From the cell containing the given text, extract its center point as (x, y) coordinate. 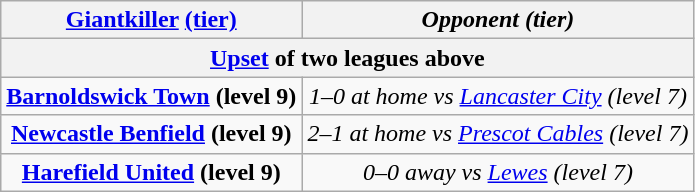
Newcastle Benfield (level 9) (152, 134)
Barnoldswick Town (level 9) (152, 96)
2–1 at home vs Prescot Cables (level 7) (498, 134)
Giantkiller (tier) (152, 20)
1–0 at home vs Lancaster City (level 7) (498, 96)
Upset of two leagues above (348, 58)
Harefield United (level 9) (152, 172)
0–0 away vs Lewes (level 7) (498, 172)
Opponent (tier) (498, 20)
